For the text-containing cell, return its midpoint in [X, Y] coordinate format. 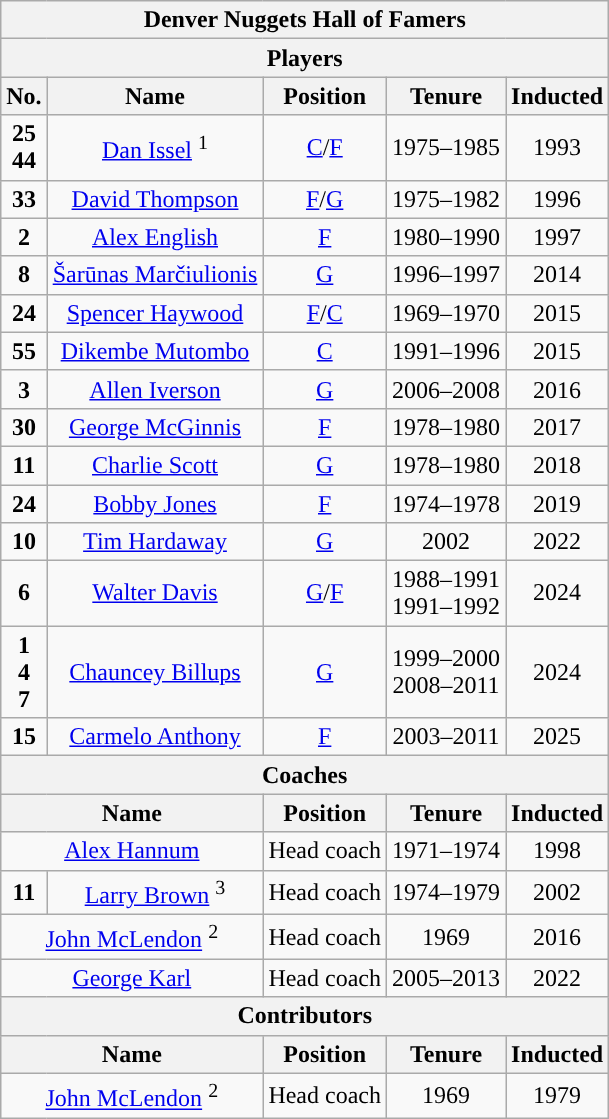
Carmelo Anthony [155, 737]
2 [24, 237]
1997 [558, 237]
Bobby Jones [155, 503]
1998 [558, 851]
C [325, 351]
1974–1978 [446, 503]
1993 [558, 148]
David Thompson [155, 199]
3 [24, 389]
George Karl [132, 978]
15 [24, 737]
Denver Nuggets Hall of Famers [305, 20]
F/C [325, 313]
2018 [558, 465]
Dikembe Mutombo [155, 351]
Alex Hannum [132, 851]
2025 [558, 737]
55 [24, 351]
Larry Brown 3 [155, 892]
2544 [24, 148]
1999–20002008–2011 [446, 672]
George McGinnis [155, 427]
8 [24, 275]
2003–2011 [446, 737]
2005–2013 [446, 978]
1969–1970 [446, 313]
147 [24, 672]
Tim Hardaway [155, 542]
Dan Issel 1 [155, 148]
1988–19911991–1992 [446, 594]
6 [24, 594]
30 [24, 427]
Chauncey Billups [155, 672]
2019 [558, 503]
2017 [558, 427]
1975–1982 [446, 199]
Spencer Haywood [155, 313]
Allen Iverson [155, 389]
1971–1974 [446, 851]
2006–2008 [446, 389]
1996 [558, 199]
Charlie Scott [155, 465]
Šarūnas Marčiulionis [155, 275]
10 [24, 542]
G/F [325, 594]
F/G [325, 199]
Alex English [155, 237]
Walter Davis [155, 594]
2014 [558, 275]
33 [24, 199]
1996–1997 [446, 275]
1975–1985 [446, 148]
Contributors [305, 1016]
1974–1979 [446, 892]
1991–1996 [446, 351]
No. [24, 96]
Coaches [305, 775]
C/F [325, 148]
1980–1990 [446, 237]
Players [305, 58]
1979 [558, 1096]
